Provide the (x, y) coordinate of the cell's center where the given text is located.  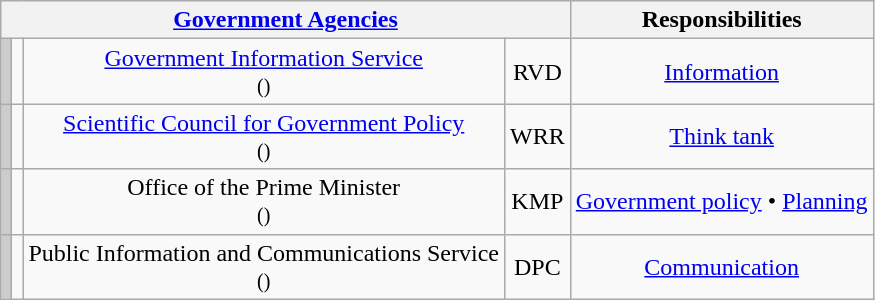
Government Agencies (286, 20)
WRR (538, 136)
DPC (538, 266)
Public Information and Communications Service () (264, 266)
KMP (538, 202)
Information (722, 72)
Communication (722, 266)
Think tank (722, 136)
RVD (538, 72)
Government policy • Planning (722, 202)
Office of the Prime Minister () (264, 202)
Responsibilities (722, 20)
Scientific Council for Government Policy () (264, 136)
Government Information Service () (264, 72)
